Identify which cell holds the provided text, then report its [x, y] central coordinate. 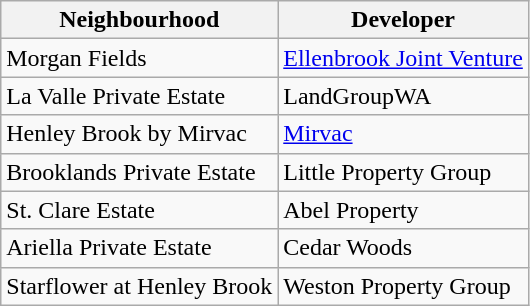
Abel Property [404, 210]
Weston Property Group [404, 286]
Neighbourhood [140, 20]
Mirvac [404, 134]
Brooklands Private Estate [140, 172]
Cedar Woods [404, 248]
Little Property Group [404, 172]
St. Clare Estate [140, 210]
Ellenbrook Joint Venture [404, 58]
Henley Brook by Mirvac [140, 134]
Starflower at Henley Brook [140, 286]
La Valle Private Estate [140, 96]
Ariella Private Estate [140, 248]
LandGroupWA [404, 96]
Morgan Fields [140, 58]
Developer [404, 20]
